Output the (x, y) coordinate of the center of the cell containing the given text.  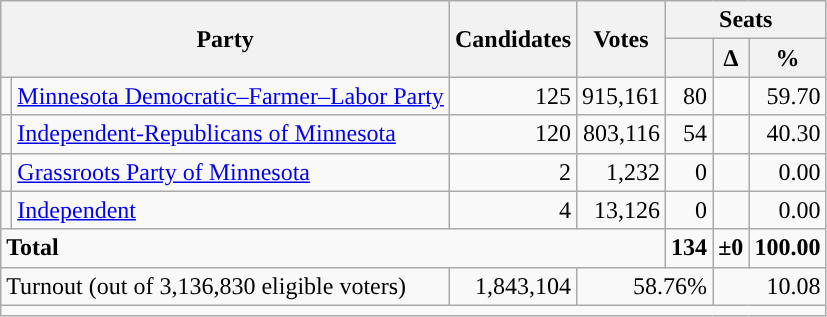
Party (226, 39)
±0 (731, 248)
Minnesota Democratic–Farmer–Labor Party (231, 96)
100.00 (788, 248)
803,116 (622, 134)
80 (690, 96)
134 (690, 248)
125 (512, 96)
% (788, 58)
Independent-Republicans of Minnesota (231, 134)
1,843,104 (512, 286)
Votes (622, 39)
13,126 (622, 210)
59.70 (788, 96)
Seats (746, 20)
40.30 (788, 134)
1,232 (622, 172)
Grassroots Party of Minnesota (231, 172)
58.76% (645, 286)
Independent (231, 210)
Turnout (out of 3,136,830 eligible voters) (226, 286)
Candidates (512, 39)
Total (334, 248)
120 (512, 134)
915,161 (622, 96)
4 (512, 210)
∆ (731, 58)
2 (512, 172)
54 (690, 134)
10.08 (770, 286)
